Locate the cell with the specified text and output its (X, Y) center coordinate. 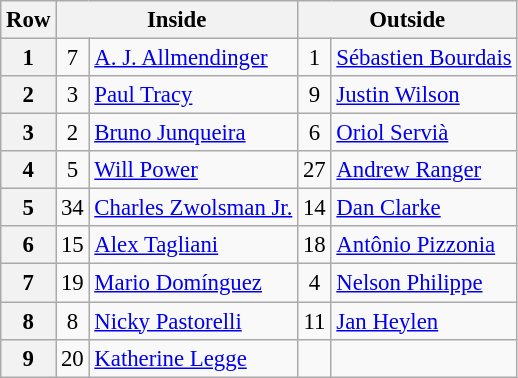
15 (72, 245)
Row (28, 20)
34 (72, 208)
Nicky Pastorelli (194, 321)
Mario Domínguez (194, 283)
19 (72, 283)
27 (314, 170)
Inside (177, 20)
20 (72, 358)
14 (314, 208)
Alex Tagliani (194, 245)
11 (314, 321)
18 (314, 245)
A. J. Allmendinger (194, 58)
Will Power (194, 170)
Outside (408, 20)
Charles Zwolsman Jr. (194, 208)
Paul Tracy (194, 95)
Nelson Philippe (424, 283)
Bruno Junqueira (194, 133)
Justin Wilson (424, 95)
Dan Clarke (424, 208)
Katherine Legge (194, 358)
Sébastien Bourdais (424, 58)
Andrew Ranger (424, 170)
Antônio Pizzonia (424, 245)
Jan Heylen (424, 321)
Oriol Servià (424, 133)
